Find where the given text appears and provide that cell's center as (X, Y) coordinate. 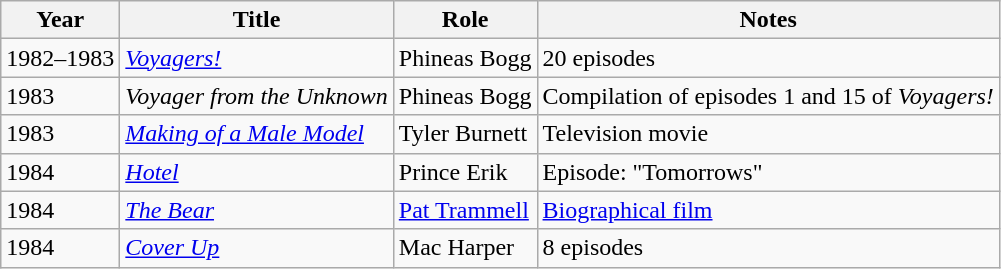
Prince Erik (465, 172)
Cover Up (256, 248)
Hotel (256, 172)
Year (60, 20)
Making of a Male Model (256, 134)
Title (256, 20)
8 episodes (768, 248)
Tyler Burnett (465, 134)
Voyagers! (256, 58)
Television movie (768, 134)
Role (465, 20)
Notes (768, 20)
Biographical film (768, 210)
Mac Harper (465, 248)
Voyager from the Unknown (256, 96)
20 episodes (768, 58)
Pat Trammell (465, 210)
Compilation of episodes 1 and 15 of Voyagers! (768, 96)
1982–1983 (60, 58)
Episode: "Tomorrows" (768, 172)
The Bear (256, 210)
